Identify which cell holds the provided text, then report its (X, Y) central coordinate. 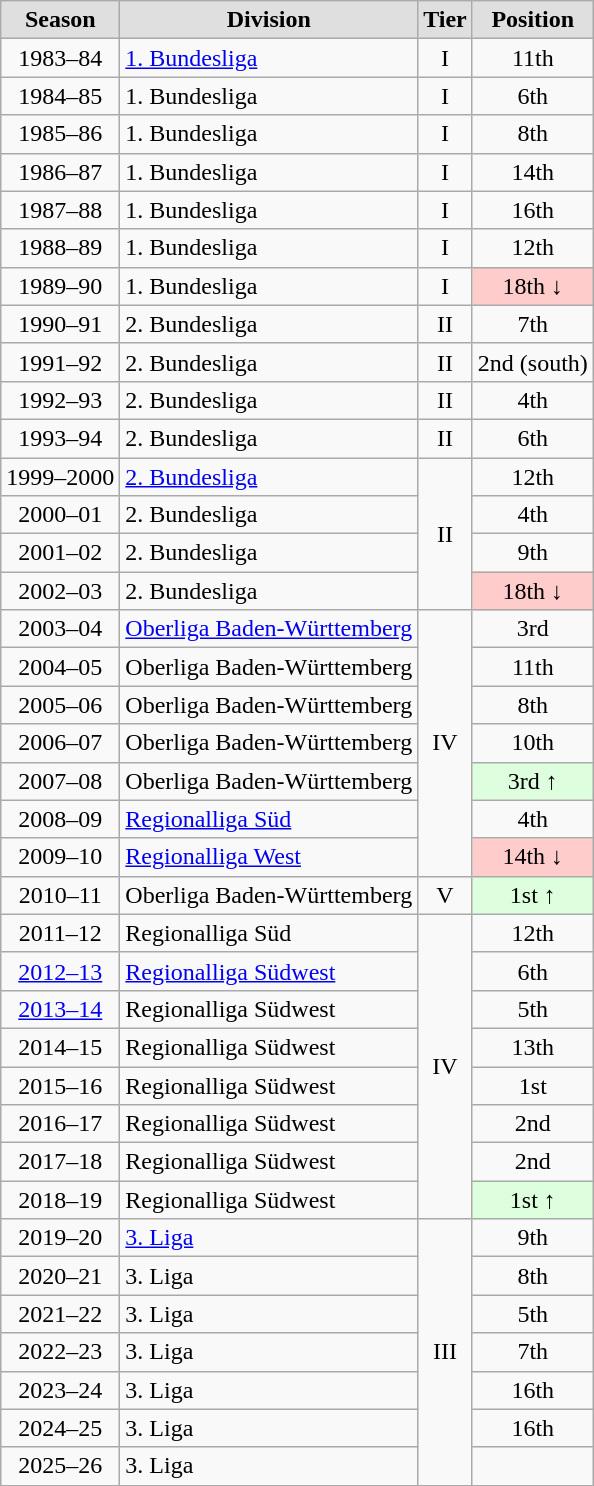
2017–18 (60, 1162)
3rd ↑ (532, 781)
2003–04 (60, 629)
1st (532, 1085)
1992–93 (60, 400)
2018–19 (60, 1200)
2016–17 (60, 1124)
2015–16 (60, 1085)
2001–02 (60, 553)
1999–2000 (60, 477)
2013–14 (60, 1009)
2010–11 (60, 895)
2009–10 (60, 857)
2019–20 (60, 1238)
2006–07 (60, 743)
2025–26 (60, 1466)
1985–86 (60, 134)
1991–92 (60, 362)
2022–23 (60, 1352)
1989–90 (60, 286)
1984–85 (60, 96)
Regionalliga West (269, 857)
2011–12 (60, 933)
Position (532, 20)
14th (532, 172)
10th (532, 743)
2023–24 (60, 1390)
2024–25 (60, 1428)
2021–22 (60, 1314)
2004–05 (60, 667)
1987–88 (60, 210)
3rd (532, 629)
2014–15 (60, 1047)
1986–87 (60, 172)
14th ↓ (532, 857)
2nd (south) (532, 362)
2008–09 (60, 819)
1988–89 (60, 248)
2000–01 (60, 515)
2002–03 (60, 591)
1990–91 (60, 324)
Tier (446, 20)
2007–08 (60, 781)
Division (269, 20)
2020–21 (60, 1276)
V (446, 895)
13th (532, 1047)
III (446, 1352)
2012–13 (60, 971)
1993–94 (60, 438)
Season (60, 20)
1983–84 (60, 58)
2005–06 (60, 705)
